From the cell containing the given text, extract its center point as [x, y] coordinate. 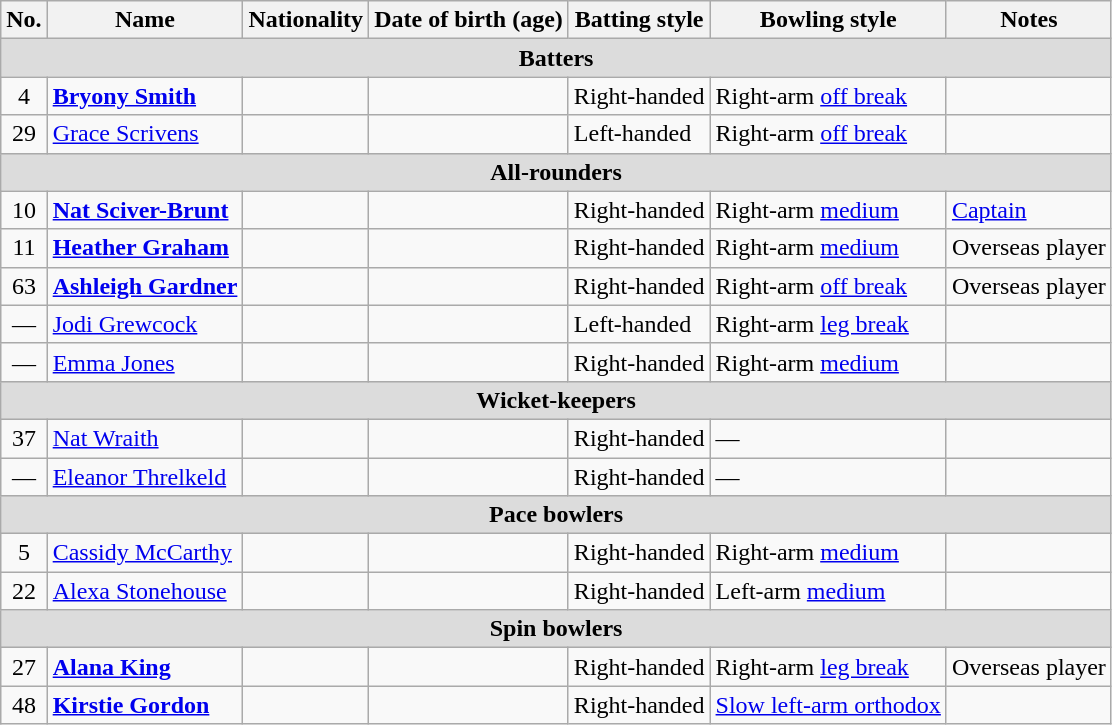
5 [24, 553]
63 [24, 286]
48 [24, 705]
Eleanor Threlkeld [145, 477]
Wicket-keepers [556, 400]
Nat Sciver-Brunt [145, 210]
Bryony Smith [145, 96]
Pace bowlers [556, 515]
4 [24, 96]
Jodi Grewcock [145, 324]
Name [145, 20]
No. [24, 20]
11 [24, 248]
Nat Wraith [145, 438]
Captain [1028, 210]
Kirstie Gordon [145, 705]
Alana King [145, 667]
Cassidy McCarthy [145, 553]
Alexa Stonehouse [145, 591]
Grace Scrivens [145, 134]
37 [24, 438]
Batting style [639, 20]
Slow left-arm orthodox [828, 705]
Left-arm medium [828, 591]
27 [24, 667]
Heather Graham [145, 248]
All-rounders [556, 172]
Notes [1028, 20]
22 [24, 591]
Nationality [306, 20]
Spin bowlers [556, 629]
Ashleigh Gardner [145, 286]
Emma Jones [145, 362]
10 [24, 210]
Bowling style [828, 20]
29 [24, 134]
Date of birth (age) [469, 20]
Batters [556, 58]
